From the cell containing the given text, extract its center point as (x, y) coordinate. 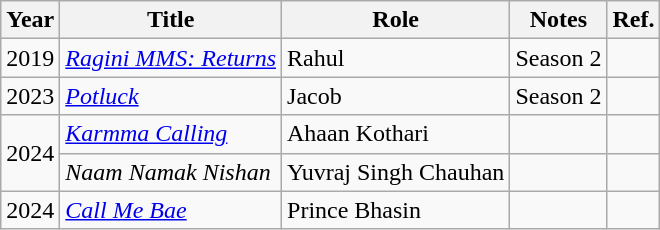
Naam Namak Nishan (171, 172)
Jacob (396, 96)
Yuvraj Singh Chauhan (396, 172)
Ahaan Kothari (396, 134)
2019 (30, 58)
Ragini MMS: Returns (171, 58)
Potluck (171, 96)
Rahul (396, 58)
2023 (30, 96)
Year (30, 20)
Title (171, 20)
Karmma Calling (171, 134)
Call Me Bae (171, 210)
Ref. (634, 20)
Prince Bhasin (396, 210)
Role (396, 20)
Notes (558, 20)
